Find where the given text appears and provide that cell's center as [x, y] coordinate. 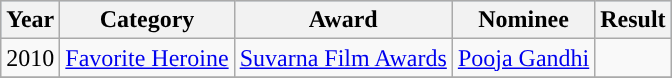
Pooja Gandhi [523, 58]
Year [30, 20]
Category [147, 20]
2010 [30, 58]
Favorite Heroine [147, 58]
Result [633, 20]
Nominee [523, 20]
Suvarna Film Awards [343, 58]
Award [343, 20]
